Locate the cell with the specified text and output its [X, Y] center coordinate. 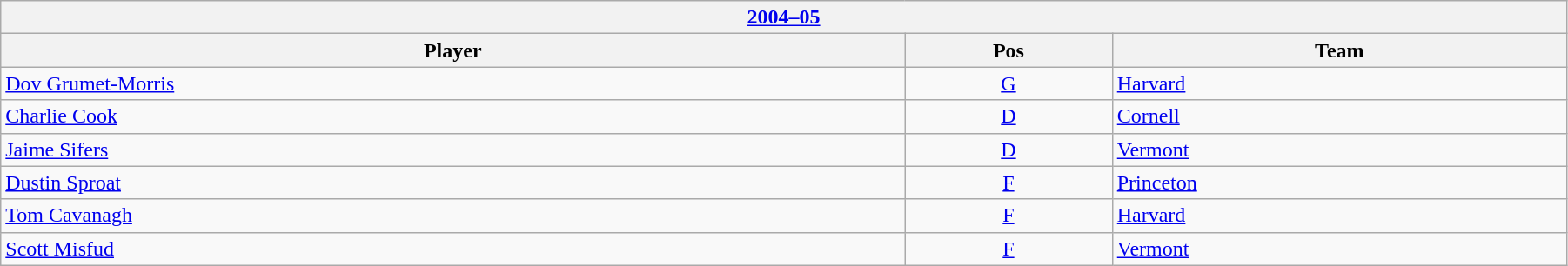
Charlie Cook [452, 116]
Cornell [1339, 116]
Team [1339, 50]
G [1008, 83]
Dustin Sproat [452, 183]
Jaime Sifers [452, 150]
Player [452, 50]
Pos [1008, 50]
Dov Grumet-Morris [452, 83]
Tom Cavanagh [452, 216]
Princeton [1339, 183]
2004–05 [784, 17]
Scott Misfud [452, 249]
